Identify which cell holds the provided text, then report its [x, y] central coordinate. 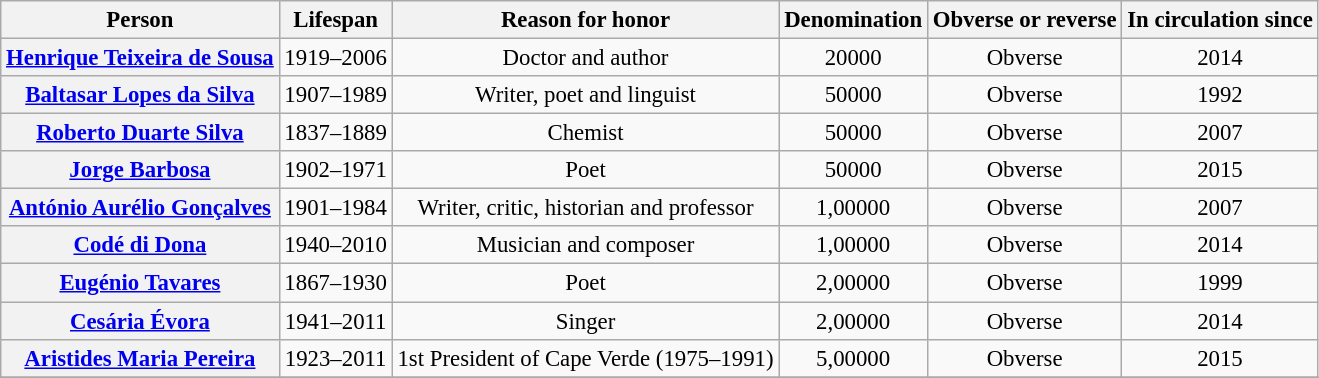
Cesária Évora [140, 321]
1901–1984 [336, 208]
1907–1989 [336, 95]
Baltasar Lopes da Silva [140, 95]
Lifespan [336, 20]
1867–1930 [336, 283]
Writer, poet and linguist [586, 95]
1837–1889 [336, 133]
In circulation since [1220, 20]
1902–1971 [336, 170]
1st President of Cape Verde (1975–1991) [586, 358]
Eugénio Tavares [140, 283]
Aristides Maria Pereira [140, 358]
Obverse or reverse [1024, 20]
Denomination [854, 20]
Musician and composer [586, 245]
1992 [1220, 95]
Roberto Duarte Silva [140, 133]
20000 [854, 58]
Jorge Barbosa [140, 170]
5,00000 [854, 358]
Reason for honor [586, 20]
Chemist [586, 133]
1999 [1220, 283]
1940–2010 [336, 245]
Henrique Teixeira de Sousa [140, 58]
1941–2011 [336, 321]
Writer, critic, historian and professor [586, 208]
Codé di Dona [140, 245]
António Aurélio Gonçalves [140, 208]
Person [140, 20]
Singer [586, 321]
1923–2011 [336, 358]
1919–2006 [336, 58]
Doctor and author [586, 58]
